Capture the cell that displays the provided text and extract its (X, Y) central coordinate. 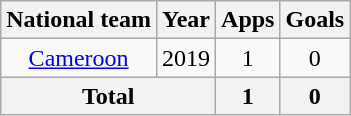
Total (108, 96)
Year (186, 20)
Cameroon (79, 58)
Apps (248, 20)
National team (79, 20)
Goals (315, 20)
2019 (186, 58)
